Return the [X, Y] coordinate for the center point of the cell that contains the specified text.  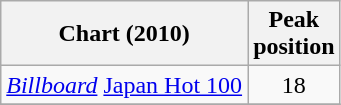
18 [294, 85]
Billboard Japan Hot 100 [124, 85]
Peakposition [294, 34]
Chart (2010) [124, 34]
